Return [x, y] of the center of cell containing provided text 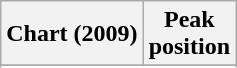
Chart (2009) [72, 34]
Peak position [189, 34]
